Pinpoint the cell where the given text exists, returning its (X, Y) midpoint coordinate. 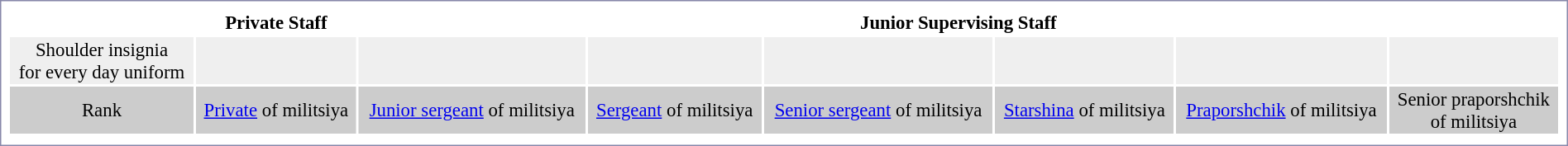
Sergeant of militsiya (675, 111)
Rank (102, 111)
Junior sergeant of militsiya (472, 111)
Starshina of militsiya (1084, 111)
Senior praporshchikof militsiya (1474, 111)
Praporshchik of militsiya (1282, 111)
Shoulder insigniafor every day uniform (102, 61)
Private of militsiya (276, 111)
Junior Supervising Staff (958, 22)
Private Staff (276, 22)
Senior sergeant of militsiya (878, 111)
